Identify which cell holds the provided text, then report its (X, Y) central coordinate. 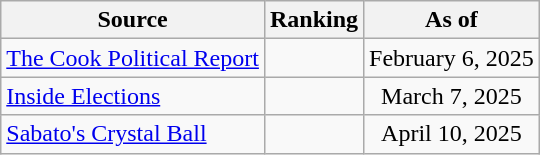
February 6, 2025 (452, 58)
March 7, 2025 (452, 96)
Sabato's Crystal Ball (133, 134)
As of (452, 20)
April 10, 2025 (452, 134)
Inside Elections (133, 96)
Source (133, 20)
Ranking (314, 20)
The Cook Political Report (133, 58)
